Extract the [x, y] coordinate from the center of the cell holding the provided text.  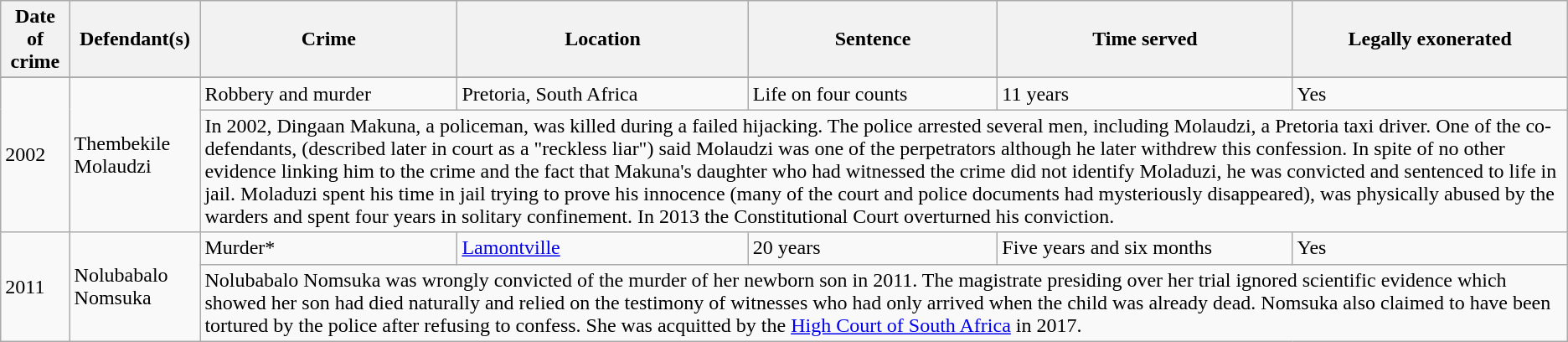
11 years [1145, 94]
Location [603, 39]
Time served [1145, 39]
Life on four counts [873, 94]
Lamontville [603, 248]
Legally exonerated [1430, 39]
Pretoria, South Africa [603, 94]
2002 [35, 155]
Five years and six months [1145, 248]
20 years [873, 248]
Crime [328, 39]
Robbery and murder [328, 94]
Date of crime [35, 39]
Thembekile Molaudzi [135, 155]
Nolubabalo Nomsuka [135, 287]
2011 [35, 287]
Murder* [328, 248]
Defendant(s) [135, 39]
Sentence [873, 39]
